Locate the cell with the specified text and output its (X, Y) center coordinate. 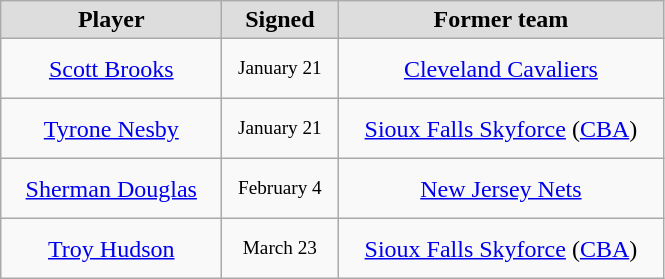
Troy Hudson (112, 249)
Player (112, 20)
Signed (280, 20)
Former team (501, 20)
February 4 (280, 189)
March 23 (280, 249)
Tyrone Nesby (112, 129)
New Jersey Nets (501, 189)
Sherman Douglas (112, 189)
Scott Brooks (112, 69)
Cleveland Cavaliers (501, 69)
